Provide the [X, Y] coordinate of the cell's center where the given text is located.  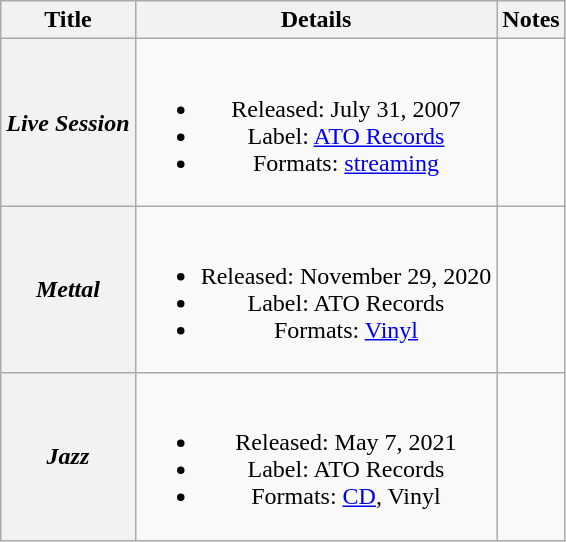
Jazz [68, 456]
Released: July 31, 2007Label: ATO RecordsFormats: streaming [316, 122]
Mettal [68, 290]
Title [68, 20]
Released: November 29, 2020Label: ATO RecordsFormats: Vinyl [316, 290]
Notes [531, 20]
Live Session [68, 122]
Details [316, 20]
Released: May 7, 2021Label: ATO RecordsFormats: CD, Vinyl [316, 456]
